Locate the cell with the specified text and output its (x, y) center coordinate. 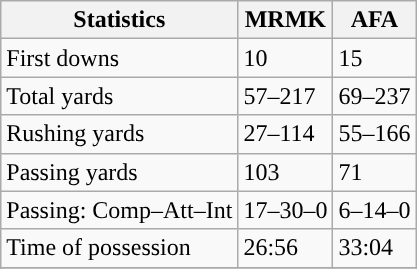
6–14–0 (374, 210)
MRMK (286, 20)
First downs (120, 58)
Passing yards (120, 172)
69–237 (374, 96)
26:56 (286, 248)
71 (374, 172)
33:04 (374, 248)
57–217 (286, 96)
Statistics (120, 20)
Rushing yards (120, 134)
Total yards (120, 96)
15 (374, 58)
55–166 (374, 134)
10 (286, 58)
17–30–0 (286, 210)
Passing: Comp–Att–Int (120, 210)
103 (286, 172)
Time of possession (120, 248)
27–114 (286, 134)
AFA (374, 20)
